Return (x, y) of the center of cell containing provided text 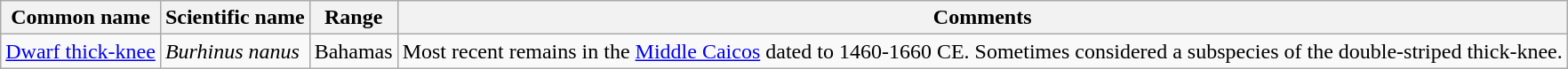
Most recent remains in the Middle Caicos dated to 1460-1660 CE. Sometimes considered a subspecies of the double-striped thick-knee. (982, 51)
Range (354, 18)
Comments (982, 18)
Scientific name (235, 18)
Bahamas (354, 51)
Dwarf thick-knee (81, 51)
Common name (81, 18)
Burhinus nanus (235, 51)
